Extract the [X, Y] coordinate from the center of the cell holding the provided text.  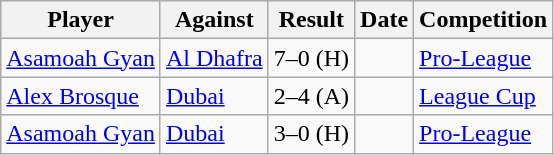
Player [81, 20]
Result [311, 20]
Competition [484, 20]
Alex Brosque [81, 96]
League Cup [484, 96]
Date [384, 20]
3–0 (H) [311, 134]
7–0 (H) [311, 58]
Al Dhafra [214, 58]
2–4 (A) [311, 96]
Against [214, 20]
